Pinpoint the cell where the given text exists, returning its (X, Y) midpoint coordinate. 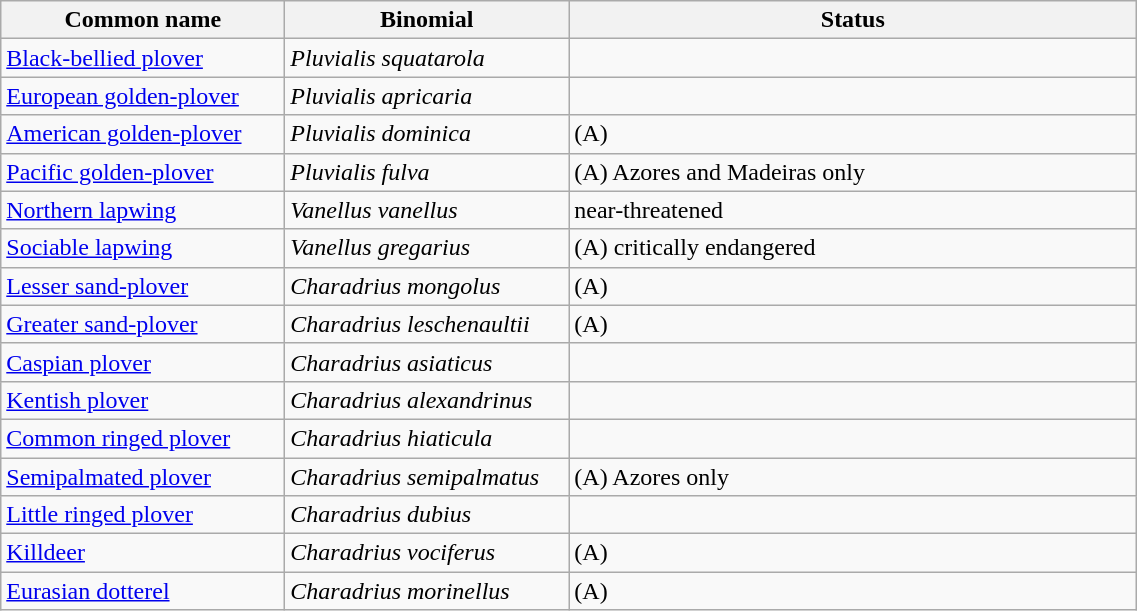
Status (853, 20)
Charadrius mongolus (427, 286)
(A) critically endangered (853, 248)
Pluvialis squatarola (427, 58)
Vanellus gregarius (427, 248)
Pluvialis apricaria (427, 96)
Kentish plover (143, 400)
Charadrius morinellus (427, 591)
(A) Azores and Madeiras only (853, 172)
Charadrius vociferus (427, 553)
Common name (143, 20)
Common ringed plover (143, 438)
Charadrius asiaticus (427, 362)
Pluvialis dominica (427, 134)
Charadrius hiaticula (427, 438)
Pacific golden-plover (143, 172)
Binomial (427, 20)
Charadrius alexandrinus (427, 400)
Northern lapwing (143, 210)
Black-bellied plover (143, 58)
Little ringed plover (143, 515)
Pluvialis fulva (427, 172)
Lesser sand-plover (143, 286)
Greater sand-plover (143, 324)
American golden-plover (143, 134)
(A) Azores only (853, 477)
Charadrius dubius (427, 515)
Eurasian dotterel (143, 591)
Caspian plover (143, 362)
near-threatened (853, 210)
Vanellus vanellus (427, 210)
Semipalmated plover (143, 477)
Charadrius leschenaultii (427, 324)
European golden-plover (143, 96)
Sociable lapwing (143, 248)
Charadrius semipalmatus (427, 477)
Killdeer (143, 553)
